For the text-containing cell, return its midpoint in (x, y) coordinate format. 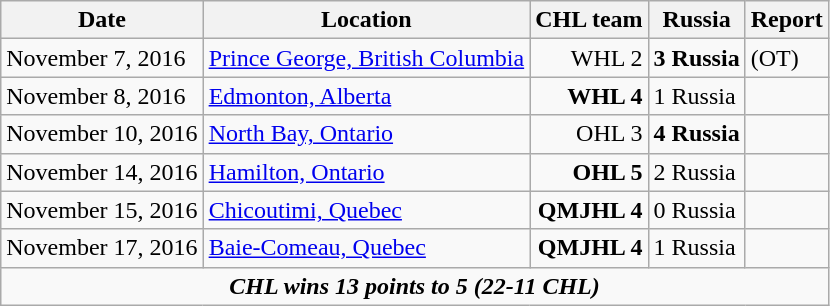
November 14, 2016 (102, 172)
November 8, 2016 (102, 96)
3 Russia (696, 58)
Report (786, 20)
Baie-Comeau, Quebec (366, 248)
OHL 3 (589, 134)
CHL team (589, 20)
WHL 4 (589, 96)
WHL 2 (589, 58)
Chicoutimi, Quebec (366, 210)
CHL wins 13 points to 5 (22-11 CHL) (414, 286)
4 Russia (696, 134)
November 10, 2016 (102, 134)
November 17, 2016 (102, 248)
2 Russia (696, 172)
November 7, 2016 (102, 58)
Prince George, British Columbia (366, 58)
(OT) (786, 58)
Edmonton, Alberta (366, 96)
November 15, 2016 (102, 210)
0 Russia (696, 210)
Hamilton, Ontario (366, 172)
Location (366, 20)
North Bay, Ontario (366, 134)
OHL 5 (589, 172)
Date (102, 20)
Russia (696, 20)
